Identify which cell holds the provided text, then report its [x, y] central coordinate. 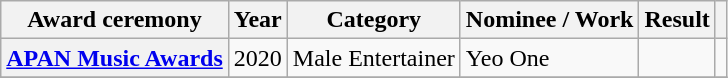
Award ceremony [115, 20]
Nominee / Work [550, 20]
Year [258, 20]
APAN Music Awards [115, 58]
Male Entertainer [374, 58]
2020 [258, 58]
Category [374, 20]
Yeo One [550, 58]
Result [677, 20]
